Return the [X, Y] coordinate for the center point of the cell that contains the specified text.  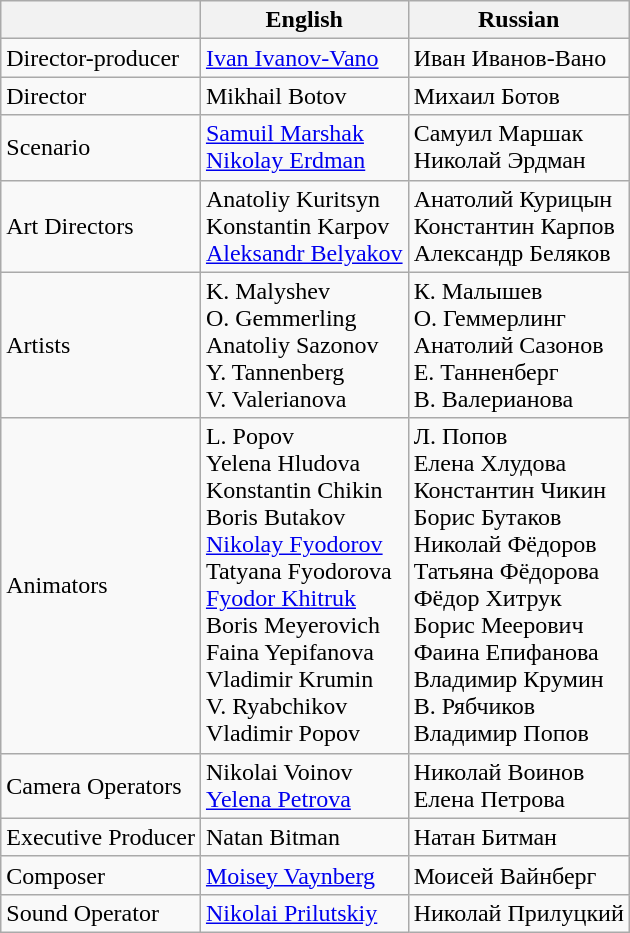
Nikolai Prilutskiy [304, 913]
Sound Operator [101, 913]
Artists [101, 345]
Анатолий КурицынКонстантин КарповАлександр Беляков [518, 226]
Director-producer [101, 58]
Натан Битман [518, 837]
Николай ВоиновЕлена Петрова [518, 786]
Самуил МаршакНиколай Эрдман [518, 148]
K. MalyshevO. GemmerlingAnatoliy SazonovY. TannenbergV. Valerianova [304, 345]
Иван Иванов-Вано [518, 58]
Camera Operators [101, 786]
Composer [101, 875]
Ivan Ivanov-Vano [304, 58]
Executive Producer [101, 837]
Moisey Vaynberg [304, 875]
Director [101, 96]
Nikolai VoinovYelena Petrova [304, 786]
Михаил Ботов [518, 96]
К. МалышевО. ГеммерлингАнатолий СазоновЕ. ТанненбергВ. Валерианова [518, 345]
Scenario [101, 148]
Mikhail Botov [304, 96]
Natan Bitman [304, 837]
Anatoliy KuritsynKonstantin KarpovAleksandr Belyakov [304, 226]
Russian [518, 20]
Animators [101, 586]
English [304, 20]
Моисей Вайнберг [518, 875]
Николай Прилуцкий [518, 913]
Art Directors [101, 226]
Samuil MarshakNikolay Erdman [304, 148]
